For the text-containing cell, return its midpoint in [X, Y] coordinate format. 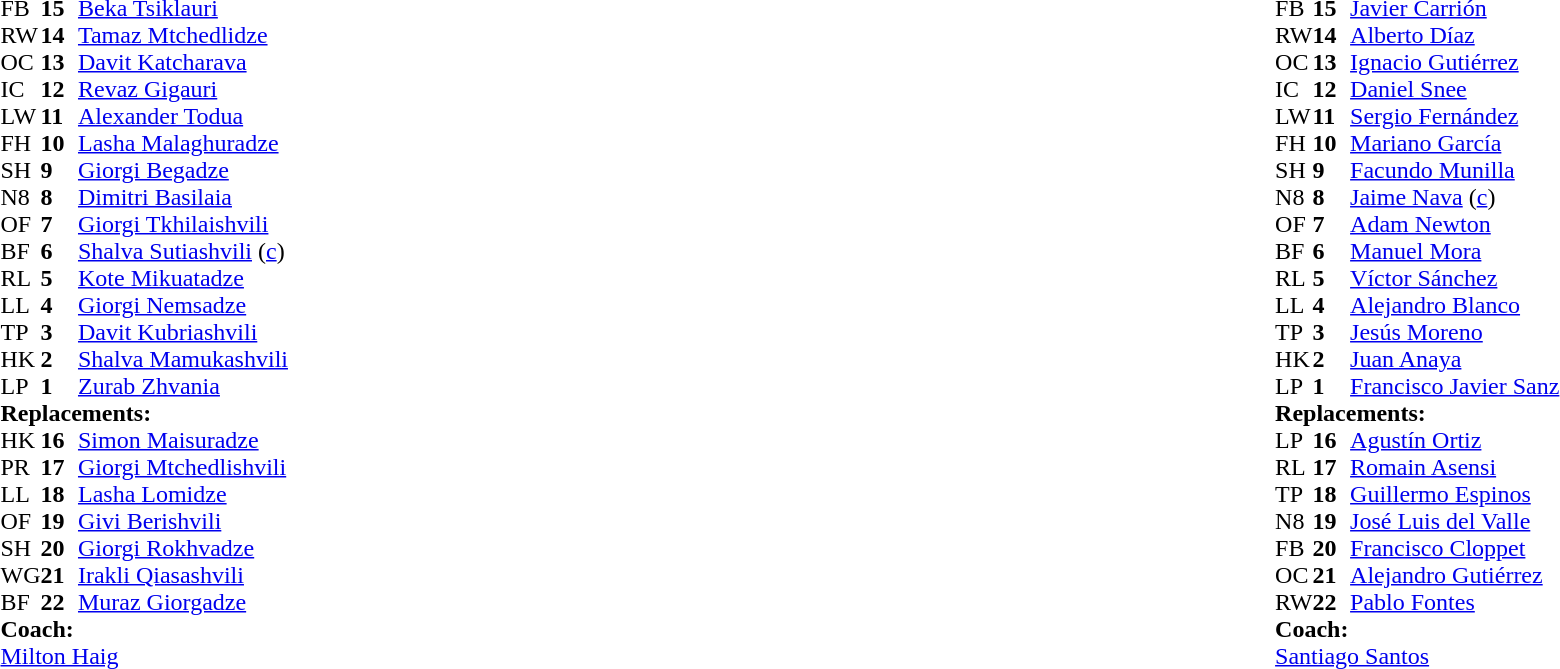
Tamaz Mtchedlidze [183, 36]
Givi Berishvili [183, 522]
Víctor Sánchez [1454, 278]
Pablo Fontes [1454, 602]
Alberto Díaz [1454, 36]
Giorgi Mtchedlishvili [183, 468]
Irakli Qiasashvili [183, 576]
Romain Asensi [1454, 468]
Giorgi Tkhilaishvili [183, 224]
Lasha Malaghuradze [183, 144]
Simon Maisuradze [183, 440]
Sergio Fernández [1454, 116]
Davit Kubriashvili [183, 332]
FB [1294, 548]
Alejandro Gutiérrez [1454, 576]
Muraz Giorgadze [183, 602]
Ignacio Gutiérrez [1454, 62]
José Luis del Valle [1454, 522]
Adam Newton [1454, 224]
Milton Haig [144, 656]
Alejandro Blanco [1454, 306]
Agustín Ortiz [1454, 440]
Francisco Javier Sanz [1454, 386]
Manuel Mora [1454, 252]
WG [20, 576]
PR [20, 468]
Giorgi Nemsadze [183, 306]
Shalva Mamukashvili [183, 360]
Giorgi Rokhvadze [183, 548]
Lasha Lomidze [183, 494]
Kote Mikuatadze [183, 278]
Revaz Gigauri [183, 90]
Jesús Moreno [1454, 332]
Alexander Todua [183, 116]
Facundo Munilla [1454, 170]
Mariano García [1454, 144]
Francisco Cloppet [1454, 548]
Guillermo Espinos [1454, 494]
Dimitri Basilaia [183, 198]
Giorgi Begadze [183, 170]
Daniel Snee [1454, 90]
Juan Anaya [1454, 360]
Santiago Santos [1417, 656]
Zurab Zhvania [183, 386]
Jaime Nava (c) [1454, 198]
Shalva Sutiashvili (c) [183, 252]
Davit Katcharava [183, 62]
